Search for the cell housing the specified text and yield its (X, Y) center coordinate. 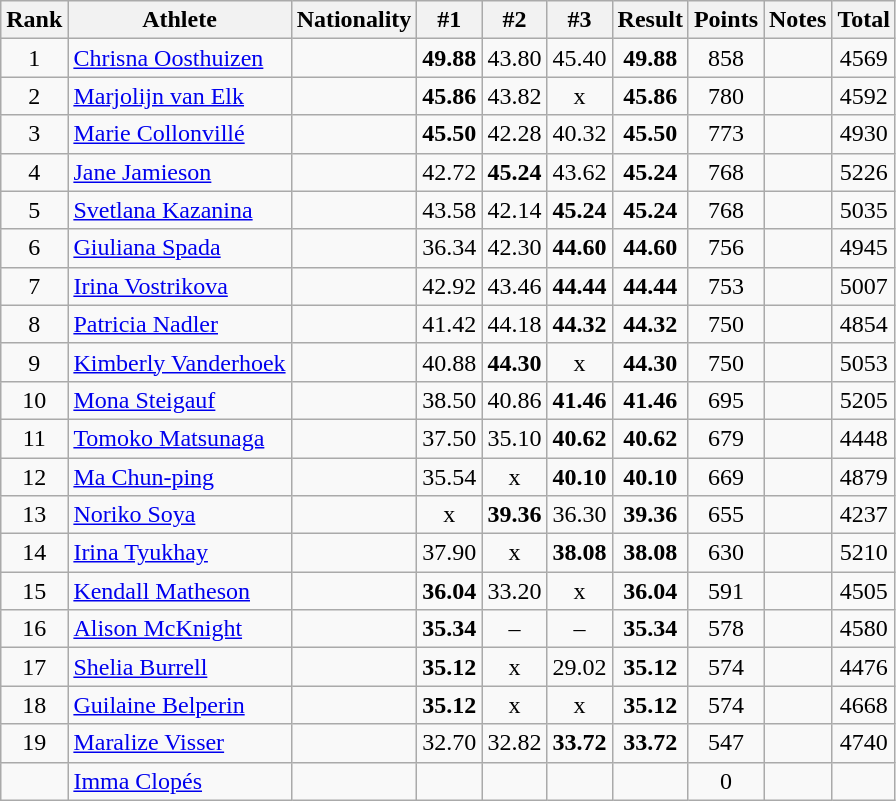
4505 (864, 591)
Mona Steigauf (180, 400)
Marie Collonvillé (180, 134)
43.58 (450, 210)
753 (726, 286)
43.62 (580, 172)
4448 (864, 438)
Kimberly Vanderhoek (180, 362)
42.72 (450, 172)
858 (726, 58)
591 (726, 591)
Patricia Nadler (180, 324)
42.28 (514, 134)
44.18 (514, 324)
655 (726, 515)
40.88 (450, 362)
Alison McKnight (180, 629)
Tomoko Matsunaga (180, 438)
4476 (864, 667)
15 (34, 591)
32.82 (514, 743)
4945 (864, 248)
4740 (864, 743)
13 (34, 515)
Shelia Burrell (180, 667)
41.42 (450, 324)
669 (726, 477)
578 (726, 629)
4854 (864, 324)
5205 (864, 400)
4668 (864, 705)
#2 (514, 20)
4237 (864, 515)
16 (34, 629)
5210 (864, 553)
4 (34, 172)
Rank (34, 20)
5226 (864, 172)
4569 (864, 58)
12 (34, 477)
43.46 (514, 286)
Notes (798, 20)
Marjolijn van Elk (180, 96)
6 (34, 248)
Jane Jamieson (180, 172)
Nationality (354, 20)
679 (726, 438)
695 (726, 400)
Points (726, 20)
Svetlana Kazanina (180, 210)
17 (34, 667)
Imma Clopés (180, 781)
2 (34, 96)
Giuliana Spada (180, 248)
Result (650, 20)
Ma Chun-ping (180, 477)
35.54 (450, 477)
4879 (864, 477)
Chrisna Oosthuizen (180, 58)
5053 (864, 362)
18 (34, 705)
0 (726, 781)
37.50 (450, 438)
9 (34, 362)
756 (726, 248)
37.90 (450, 553)
5 (34, 210)
4580 (864, 629)
42.92 (450, 286)
5007 (864, 286)
Kendall Matheson (180, 591)
43.80 (514, 58)
Noriko Soya (180, 515)
42.14 (514, 210)
8 (34, 324)
773 (726, 134)
29.02 (580, 667)
Athlete (180, 20)
Irina Vostrikova (180, 286)
40.86 (514, 400)
36.34 (450, 248)
1 (34, 58)
4930 (864, 134)
36.30 (580, 515)
547 (726, 743)
35.10 (514, 438)
33.20 (514, 591)
5035 (864, 210)
11 (34, 438)
38.50 (450, 400)
Maralize Visser (180, 743)
Irina Tyukhay (180, 553)
45.40 (580, 58)
40.32 (580, 134)
#1 (450, 20)
43.82 (514, 96)
7 (34, 286)
Total (864, 20)
14 (34, 553)
10 (34, 400)
4592 (864, 96)
#3 (580, 20)
42.30 (514, 248)
Guilaine Belperin (180, 705)
19 (34, 743)
32.70 (450, 743)
630 (726, 553)
780 (726, 96)
3 (34, 134)
